From the cell containing the given text, extract its center point as (X, Y) coordinate. 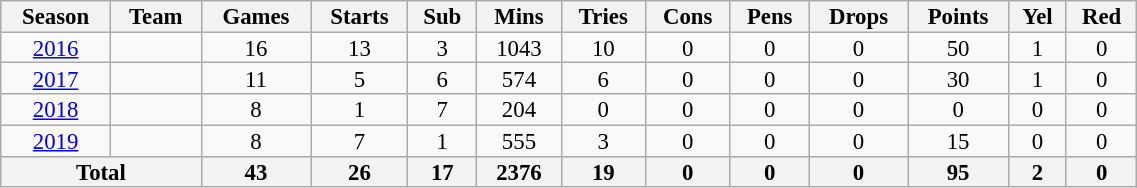
95 (958, 172)
2 (1037, 172)
26 (360, 172)
2017 (56, 78)
2018 (56, 110)
Games (256, 16)
Team (156, 16)
19 (603, 172)
Total (101, 172)
Yel (1037, 16)
Starts (360, 16)
Season (56, 16)
13 (360, 48)
2016 (56, 48)
Sub (442, 16)
Points (958, 16)
1043 (520, 48)
16 (256, 48)
2376 (520, 172)
50 (958, 48)
11 (256, 78)
Mins (520, 16)
17 (442, 172)
10 (603, 48)
Tries (603, 16)
43 (256, 172)
Cons (688, 16)
Red (1101, 16)
574 (520, 78)
555 (520, 140)
204 (520, 110)
2019 (56, 140)
5 (360, 78)
Drops (858, 16)
15 (958, 140)
30 (958, 78)
Pens (770, 16)
